Provide the [X, Y] coordinate of the cell's center where the given text is located.  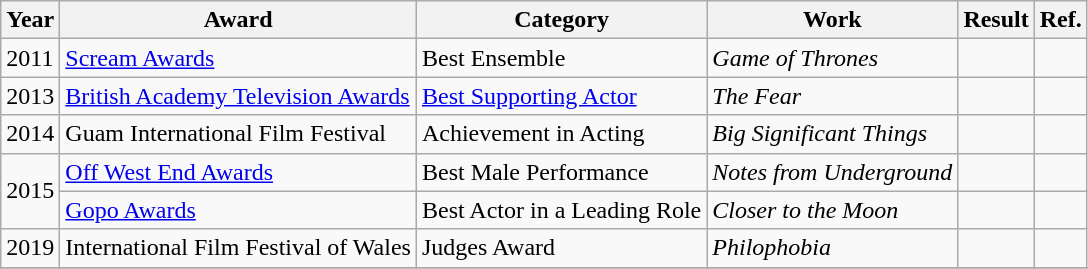
Closer to the Moon [832, 210]
Ref. [1060, 20]
2013 [30, 96]
2019 [30, 248]
Year [30, 20]
2011 [30, 58]
Guam International Film Festival [238, 134]
2014 [30, 134]
Big Significant Things [832, 134]
Gopo Awards [238, 210]
Best Male Performance [561, 172]
Achievement in Acting [561, 134]
Philophobia [832, 248]
Game of Thrones [832, 58]
Result [996, 20]
Notes from Underground [832, 172]
British Academy Television Awards [238, 96]
Best Ensemble [561, 58]
Category [561, 20]
Award [238, 20]
Best Supporting Actor [561, 96]
Judges Award [561, 248]
Off West End Awards [238, 172]
International Film Festival of Wales [238, 248]
2015 [30, 191]
Work [832, 20]
Best Actor in a Leading Role [561, 210]
Scream Awards [238, 58]
The Fear [832, 96]
